Output the [X, Y] coordinate of the center of the cell containing the given text.  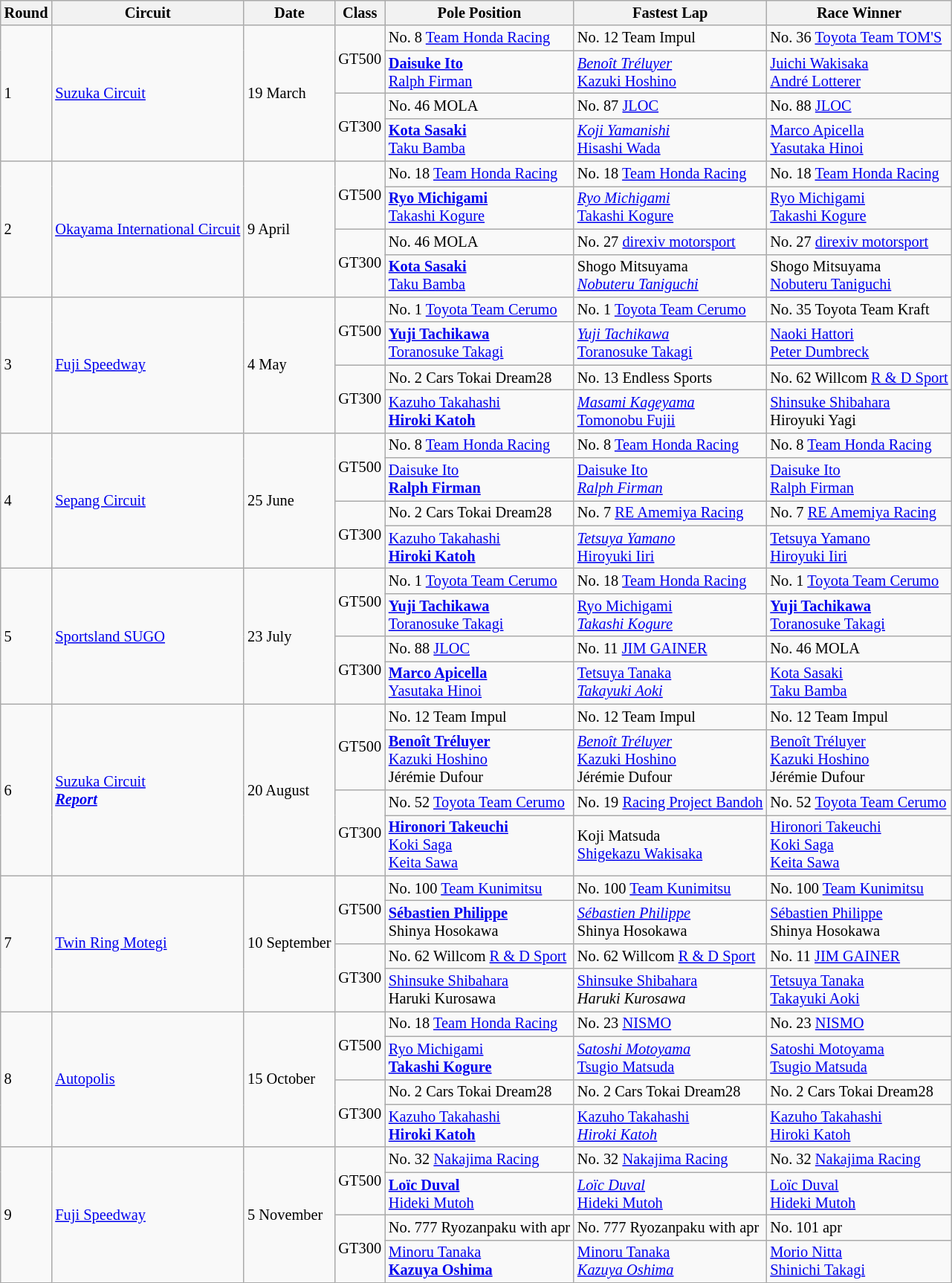
Circuit [147, 13]
19 March [289, 94]
Pole Position [479, 13]
Race Winner [859, 13]
3 [27, 364]
No. 36 Toyota Team TOM'S [859, 38]
Sportsland SUGO [147, 636]
6 [27, 789]
Okayama International Circuit [147, 229]
10 September [289, 944]
9 [27, 1215]
Naoki Hattori Peter Dumbreck [859, 343]
9 April [289, 229]
23 July [289, 636]
4 May [289, 364]
No. 35 Toyota Team Kraft [859, 309]
Sepang Circuit [147, 501]
No. 101 apr [859, 1227]
15 October [289, 1079]
5 November [289, 1215]
Morio Nitta Shinichi Takagi [859, 1261]
Masami Kageyama Tomonobu Fujii [670, 411]
25 June [289, 501]
Round [27, 13]
2 [27, 229]
Juichi Wakisaka André Lotterer [859, 72]
20 August [289, 789]
4 [27, 501]
1 [27, 94]
Suzuka CircuitReport [147, 789]
Koji Yamanishi Hisashi Wada [670, 140]
5 [27, 636]
Twin Ring Motegi [147, 944]
No. 13 Endless Sports [670, 378]
Date [289, 13]
No. 87 JLOC [670, 106]
Class [360, 13]
8 [27, 1079]
Autopolis [147, 1079]
Fastest Lap [670, 13]
7 [27, 944]
Suzuka Circuit [147, 94]
Koji Matsuda Shigekazu Wakisaka [670, 845]
Benoît Tréluyer Kazuki Hoshino [670, 72]
No. 19 Racing Project Bandoh [670, 802]
Shinsuke Shibahara Hiroyuki Yagi [859, 411]
